Return the (X, Y) coordinate for the center point of the cell that contains the specified text.  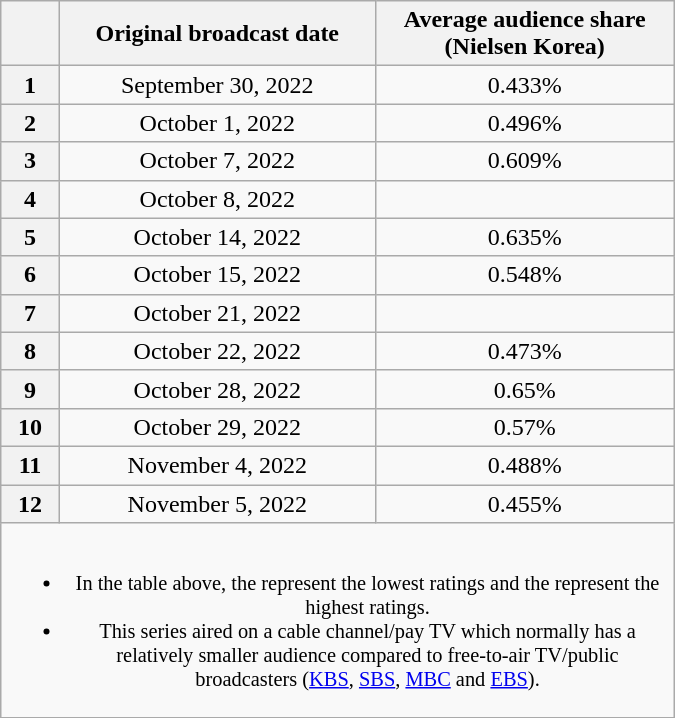
0.455% (524, 503)
5 (30, 237)
October 14, 2022 (217, 237)
2 (30, 123)
October 29, 2022 (217, 427)
November 4, 2022 (217, 465)
Average audience share(Nielsen Korea) (524, 34)
October 8, 2022 (217, 199)
0.609% (524, 161)
0.488% (524, 465)
0.65% (524, 389)
0.433% (524, 85)
October 1, 2022 (217, 123)
0.496% (524, 123)
3 (30, 161)
12 (30, 503)
0.548% (524, 275)
4 (30, 199)
November 5, 2022 (217, 503)
8 (30, 351)
October 28, 2022 (217, 389)
0.57% (524, 427)
October 7, 2022 (217, 161)
6 (30, 275)
October 22, 2022 (217, 351)
7 (30, 313)
9 (30, 389)
October 21, 2022 (217, 313)
11 (30, 465)
October 15, 2022 (217, 275)
10 (30, 427)
1 (30, 85)
September 30, 2022 (217, 85)
0.473% (524, 351)
Original broadcast date (217, 34)
0.635% (524, 237)
